Output the (x, y) coordinate of the center of the cell containing the given text.  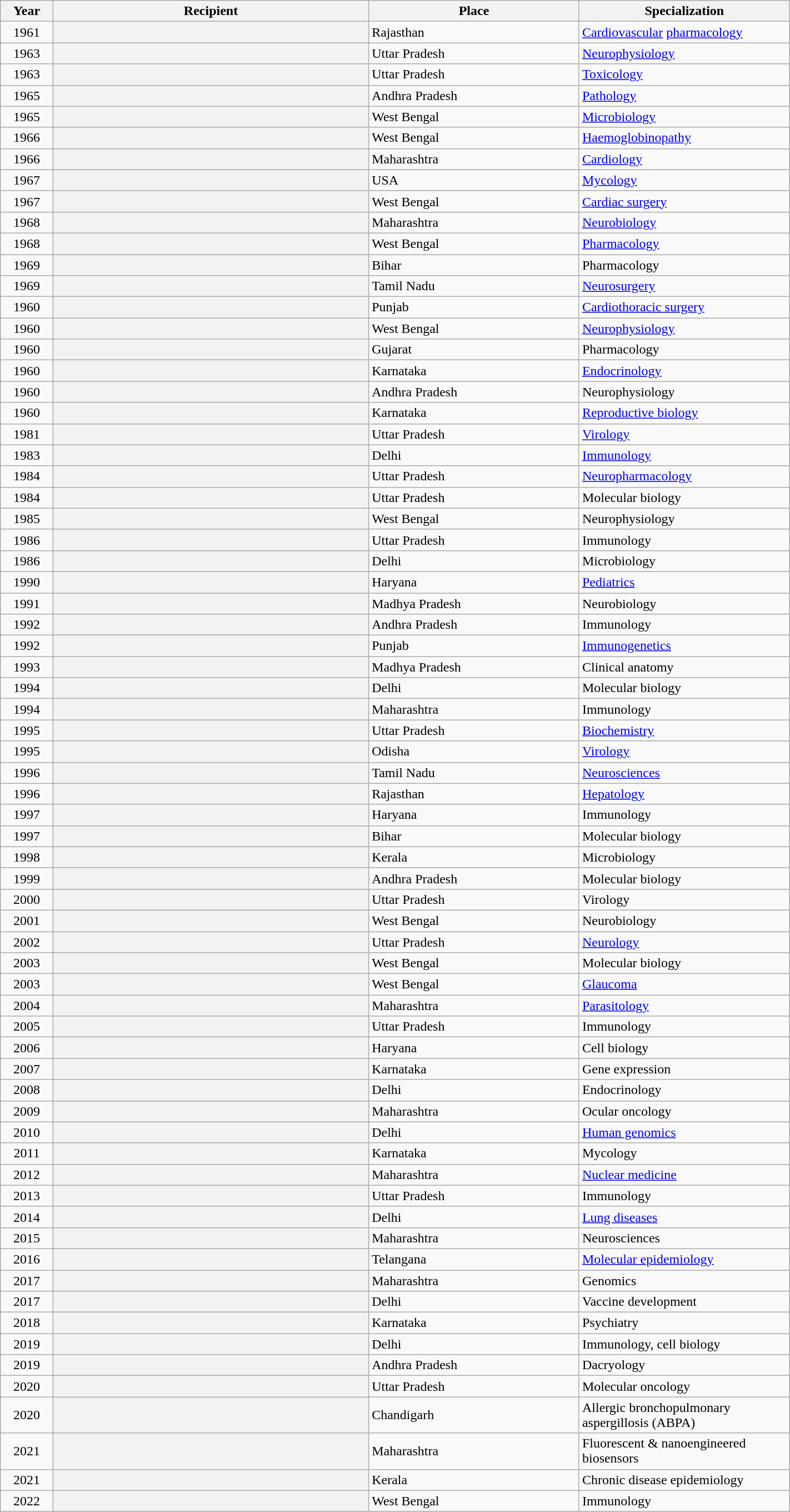
Haemoglobinopathy (684, 138)
Pathology (684, 96)
Reproductive biology (684, 413)
2016 (27, 1259)
2018 (27, 1323)
USA (474, 180)
2005 (27, 1027)
1985 (27, 519)
Place (474, 11)
Telangana (474, 1259)
Cell biology (684, 1048)
Allergic bronchopulmonary aspergillosis (ABPA) (684, 1415)
Gujarat (474, 350)
Human genomics (684, 1132)
Neurosurgery (684, 286)
2006 (27, 1048)
2009 (27, 1111)
Toxicology (684, 74)
Biochemistry (684, 730)
2012 (27, 1175)
1990 (27, 582)
Cardiovascular pharmacology (684, 32)
Year (27, 11)
1981 (27, 434)
2015 (27, 1238)
1999 (27, 878)
1993 (27, 667)
2000 (27, 899)
1961 (27, 32)
Clinical anatomy (684, 667)
Vaccine development (684, 1302)
2013 (27, 1196)
2001 (27, 921)
1991 (27, 603)
Neuropharmacology (684, 476)
Genomics (684, 1280)
Immunogenetics (684, 646)
Ocular oncology (684, 1111)
2004 (27, 1006)
Nuclear medicine (684, 1175)
Specialization (684, 11)
Lung diseases (684, 1217)
Glaucoma (684, 984)
Odisha (474, 752)
Immunology, cell biology (684, 1344)
2022 (27, 1501)
2014 (27, 1217)
Hepatology (684, 794)
Chronic disease epidemiology (684, 1480)
1998 (27, 857)
Neurology (684, 942)
1983 (27, 455)
Cardiology (684, 159)
2002 (27, 942)
2011 (27, 1153)
Fluorescent & nanoengineered biosensors (684, 1451)
Pediatrics (684, 582)
Psychiatry (684, 1323)
2008 (27, 1090)
Cardiac surgery (684, 201)
Dacryology (684, 1365)
2010 (27, 1132)
Recipient (211, 11)
Parasitology (684, 1006)
2007 (27, 1069)
Gene expression (684, 1069)
Cardiothoracic surgery (684, 307)
Molecular epidemiology (684, 1259)
Chandigarh (474, 1415)
Molecular oncology (684, 1386)
